Output the [x, y] coordinate of the center of the cell containing the given text.  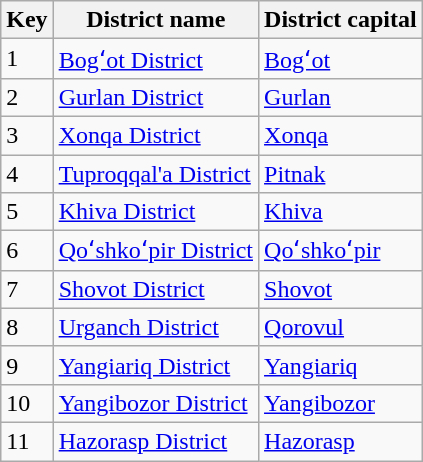
Xonqa District [156, 135]
9 [27, 365]
Key [27, 20]
2 [27, 97]
11 [27, 441]
3 [27, 135]
Gurlan District [156, 97]
Bogʻot District [156, 59]
Qoʻshkoʻpir District [156, 251]
Shovot [341, 289]
1 [27, 59]
Yangiariq District [156, 365]
Hazorasp [341, 441]
Yangibozor District [156, 403]
Gurlan [341, 97]
District capital [341, 20]
Shovot District [156, 289]
Urganch District [156, 327]
Bogʻot [341, 59]
Tuproqqal'a District [156, 173]
6 [27, 251]
Xonqa [341, 135]
Qoʻshkoʻpir [341, 251]
Yangibozor [341, 403]
8 [27, 327]
Hazorasp District [156, 441]
Khiva District [156, 212]
District name [156, 20]
5 [27, 212]
Yangiariq [341, 365]
4 [27, 173]
7 [27, 289]
Pitnak [341, 173]
Khiva [341, 212]
10 [27, 403]
Qorovul [341, 327]
